Capture the cell that displays the provided text and extract its (x, y) central coordinate. 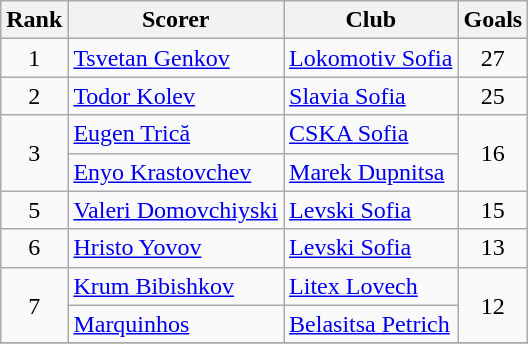
Rank (34, 20)
15 (493, 210)
CSKA Sofia (371, 134)
1 (34, 58)
Enyo Krastovchev (176, 172)
Todor Kolev (176, 96)
6 (34, 248)
Marquinhos (176, 324)
Tsvetan Genkov (176, 58)
25 (493, 96)
5 (34, 210)
2 (34, 96)
Scorer (176, 20)
Belasitsa Petrich (371, 324)
Marek Dupnitsa (371, 172)
Lokomotiv Sofia (371, 58)
16 (493, 153)
Hristo Yovov (176, 248)
Slavia Sofia (371, 96)
Goals (493, 20)
12 (493, 305)
Krum Bibishkov (176, 286)
Valeri Domovchiyski (176, 210)
7 (34, 305)
13 (493, 248)
Litex Lovech (371, 286)
Eugen Trică (176, 134)
3 (34, 153)
Club (371, 20)
27 (493, 58)
